For the text-containing cell, return its midpoint in [x, y] coordinate format. 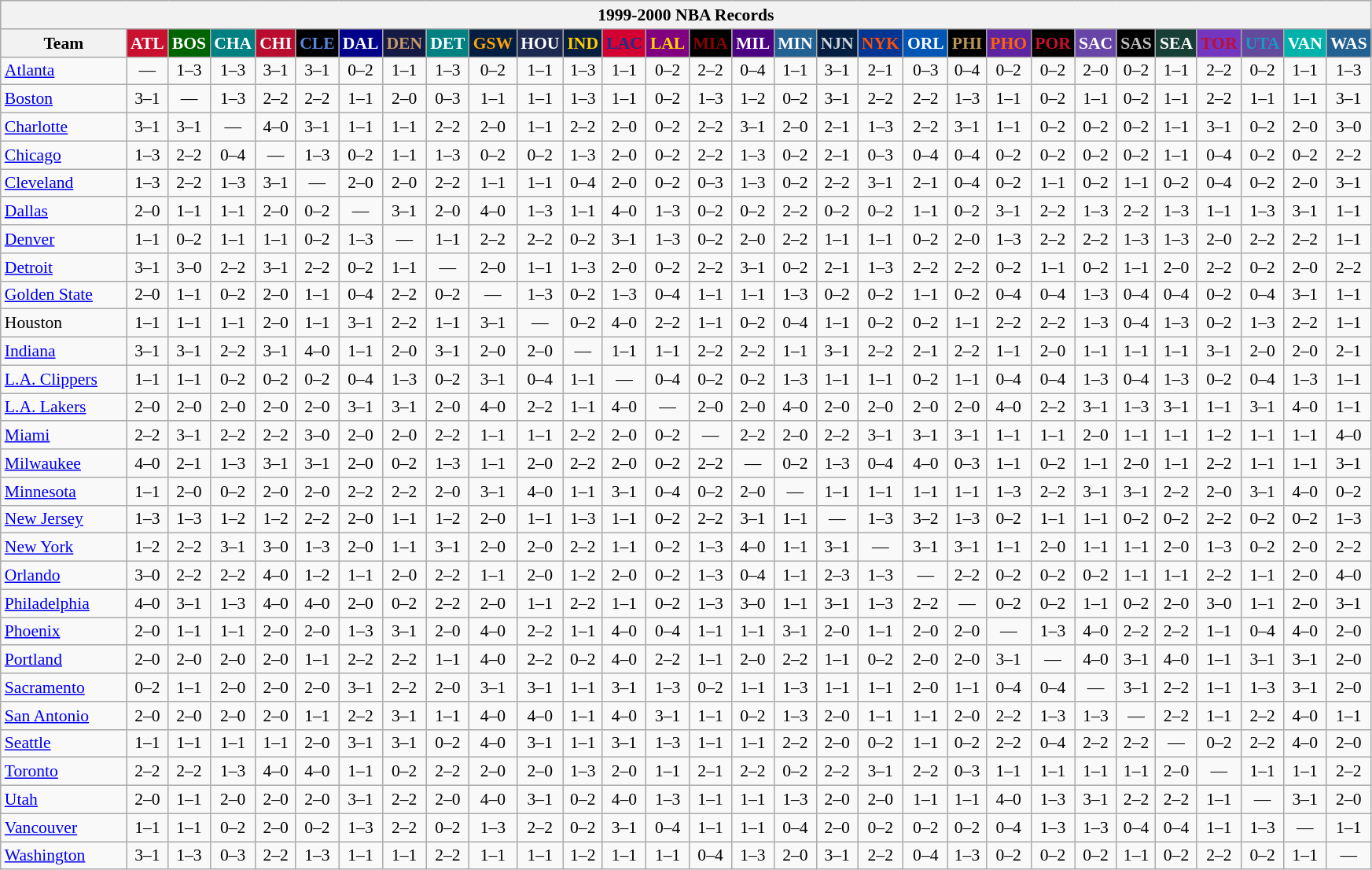
PHI [967, 43]
Charlotte [64, 127]
VAN [1305, 43]
DEN [404, 43]
CLE [318, 43]
Seattle [64, 743]
POR [1053, 43]
BOS [189, 43]
Team [64, 43]
MIN [795, 43]
Minnesota [64, 492]
PHO [1008, 43]
Milwaukee [64, 463]
Denver [64, 239]
Dallas [64, 212]
LAC [624, 43]
Golden State [64, 295]
GSW [494, 43]
New York [64, 547]
DAL [361, 43]
Philadelphia [64, 603]
Orlando [64, 576]
2–3 [837, 576]
DET [448, 43]
Chicago [64, 155]
Miami [64, 436]
SAS [1136, 43]
Indiana [64, 352]
ORL [926, 43]
3–2 [926, 519]
L.A. Lakers [64, 407]
SAC [1096, 43]
New Jersey [64, 519]
Boston [64, 99]
Washington [64, 856]
Atlanta [64, 71]
Sacramento [64, 688]
Houston [64, 323]
CHA [233, 43]
1999-2000 NBA Records [686, 15]
MIA [710, 43]
Detroit [64, 267]
Vancouver [64, 828]
L.A. Clippers [64, 379]
MIL [753, 43]
IND [583, 43]
NYK [881, 43]
Cleveland [64, 183]
ATL [148, 43]
SEA [1176, 43]
Portland [64, 660]
Utah [64, 800]
HOU [539, 43]
WAS [1349, 43]
CHI [275, 43]
San Antonio [64, 716]
Toronto [64, 772]
LAL [668, 43]
UTA [1263, 43]
Phoenix [64, 632]
NJN [837, 43]
TOR [1219, 43]
